Determine the (X, Y) coordinate at the center of the cell enclosing the given text.  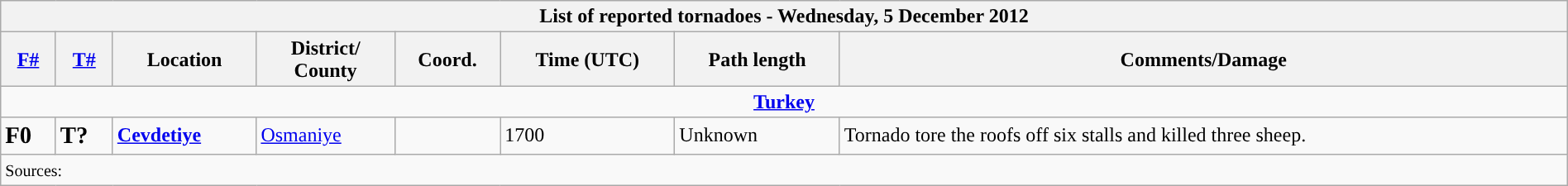
Sources: (784, 169)
T? (84, 136)
Turkey (784, 102)
Tornado tore the roofs off six stalls and killed three sheep. (1203, 136)
1700 (587, 136)
T# (84, 60)
Time (UTC) (587, 60)
Location (184, 60)
F0 (28, 136)
F# (28, 60)
List of reported tornadoes - Wednesday, 5 December 2012 (784, 17)
Cevdetiye (184, 136)
Coord. (447, 60)
District/County (326, 60)
Unknown (758, 136)
Path length (758, 60)
Comments/Damage (1203, 60)
Osmaniye (326, 136)
